Find where the given text appears and provide that cell's center as [x, y] coordinate. 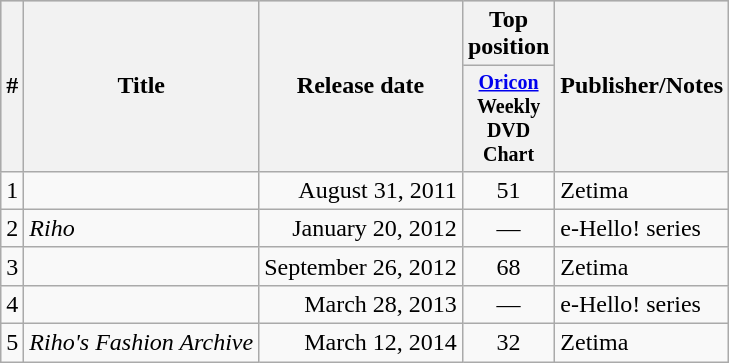
September 26, 2012 [361, 266]
August 31, 2011 [361, 190]
2 [12, 228]
68 [508, 266]
5 [12, 343]
March 12, 2014 [361, 343]
Top position [508, 34]
4 [12, 304]
OriconWeeklyDVDChart [508, 118]
Riho [142, 228]
Riho's Fashion Archive [142, 343]
Title [142, 86]
3 [12, 266]
March 28, 2013 [361, 304]
Release date [361, 86]
1 [12, 190]
Publisher/Notes [642, 86]
51 [508, 190]
January 20, 2012 [361, 228]
32 [508, 343]
# [12, 86]
